Determine the (x, y) coordinate at the center of the cell enclosing the given text.  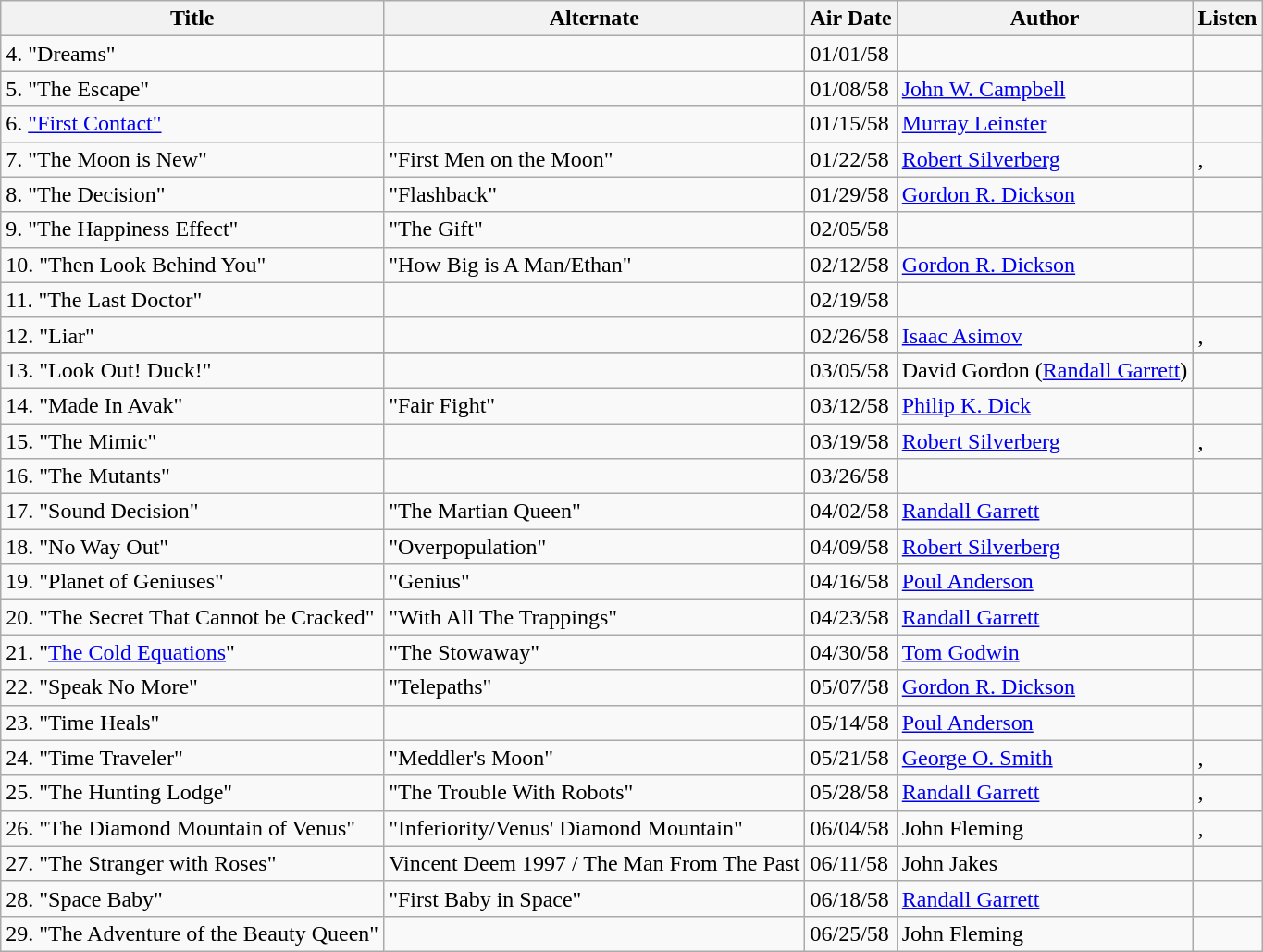
Alternate (594, 19)
04/09/58 (851, 547)
18. "No Way Out" (192, 547)
6. "First Contact" (192, 124)
"Overpopulation" (594, 547)
"The Martian Queen" (594, 512)
David Gordon (Randall Garrett) (1045, 370)
"How Big is A Man/Ethan" (594, 265)
"Telepaths" (594, 687)
"First Baby in Space" (594, 898)
01/15/58 (851, 124)
04/23/58 (851, 617)
04/30/58 (851, 652)
22. "Speak No More" (192, 687)
02/26/58 (851, 335)
"First Men on the Moon" (594, 159)
04/02/58 (851, 512)
03/12/58 (851, 405)
19. "Planet of Geniuses" (192, 582)
06/18/58 (851, 898)
01/01/58 (851, 54)
21. "The Cold Equations" (192, 652)
03/19/58 (851, 441)
4. "Dreams" (192, 54)
29. "The Adventure of the Beauty Queen" (192, 933)
John Jakes (1045, 863)
Vincent Deem 1997 / The Man From The Past (594, 863)
05/14/58 (851, 723)
8. "The Decision" (192, 194)
"Inferiority/Venus' Diamond Mountain" (594, 828)
02/19/58 (851, 300)
John W. Campbell (1045, 89)
20. "The Secret That Cannot be Cracked" (192, 617)
01/08/58 (851, 89)
05/28/58 (851, 793)
"With All The Trappings" (594, 617)
26. "The Diamond Mountain of Venus" (192, 828)
13. "Look Out! Duck!" (192, 370)
Author (1045, 19)
03/26/58 (851, 476)
"Fair Fight" (594, 405)
Title (192, 19)
George O. Smith (1045, 758)
"Genius" (594, 582)
24. "Time Traveler" (192, 758)
"Meddler's Moon" (594, 758)
Isaac Asimov (1045, 335)
02/05/58 (851, 229)
16. "The Mutants" (192, 476)
05/21/58 (851, 758)
Philip K. Dick (1045, 405)
04/16/58 (851, 582)
01/22/58 (851, 159)
01/29/58 (851, 194)
25. "The Hunting Lodge" (192, 793)
06/25/58 (851, 933)
"The Stowaway" (594, 652)
14. "Made In Avak" (192, 405)
Murray Leinster (1045, 124)
11. "The Last Doctor" (192, 300)
Tom Godwin (1045, 652)
"Flashback" (594, 194)
28. "Space Baby" (192, 898)
7. "The Moon is New" (192, 159)
10. "Then Look Behind You" (192, 265)
05/07/58 (851, 687)
27. "The Stranger with Roses" (192, 863)
9. "The Happiness Effect" (192, 229)
Air Date (851, 19)
12. "Liar" (192, 335)
06/11/58 (851, 863)
06/04/58 (851, 828)
15. "The Mimic" (192, 441)
5. "The Escape" (192, 89)
03/05/58 (851, 370)
02/12/58 (851, 265)
Listen (1227, 19)
"The Gift" (594, 229)
17. "Sound Decision" (192, 512)
23. "Time Heals" (192, 723)
"The Trouble With Robots" (594, 793)
